Return the [x, y] coordinate for the center point of the cell that contains the specified text.  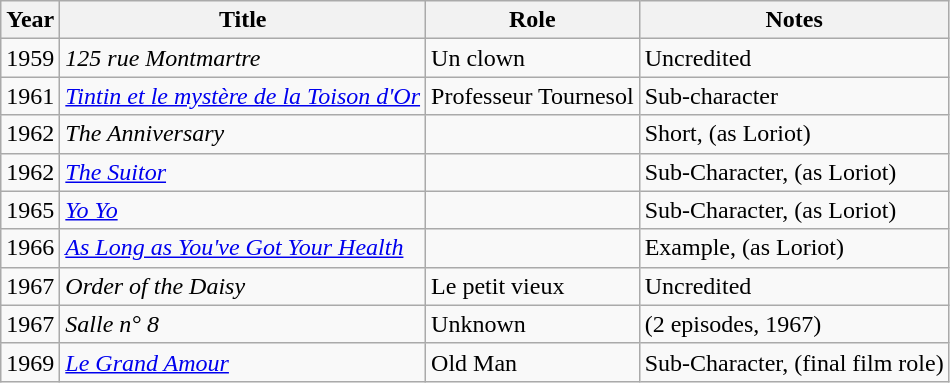
Role [533, 20]
Salle n° 8 [243, 324]
Unknown [533, 324]
Short, (as Loriot) [794, 134]
As Long as You've Got Your Health [243, 248]
Old Man [533, 362]
Le Grand Amour [243, 362]
Notes [794, 20]
Title [243, 20]
1961 [30, 96]
Example, (as Loriot) [794, 248]
Le petit vieux [533, 286]
The Suitor [243, 172]
1966 [30, 248]
Tintin et le mystère de la Toison d'Or [243, 96]
(2 episodes, 1967) [794, 324]
The Anniversary [243, 134]
Sub-character [794, 96]
1959 [30, 58]
Professeur Tournesol [533, 96]
Order of the Daisy [243, 286]
125 rue Montmartre [243, 58]
Un clown [533, 58]
Year [30, 20]
Yo Yo [243, 210]
1969 [30, 362]
1965 [30, 210]
Sub-Character, (final film role) [794, 362]
